Search for the cell housing the specified text and yield its [X, Y] center coordinate. 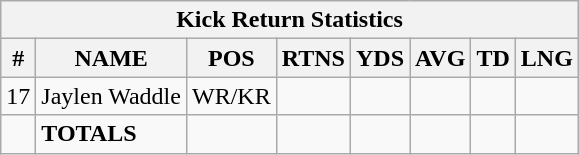
AVG [440, 58]
Kick Return Statistics [290, 20]
NAME [112, 58]
WR/KR [231, 96]
TD [493, 58]
# [18, 58]
RTNS [313, 58]
TOTALS [112, 134]
LNG [546, 58]
17 [18, 96]
Jaylen Waddle [112, 96]
POS [231, 58]
YDS [380, 58]
